Capture the cell that displays the provided text and extract its [x, y] central coordinate. 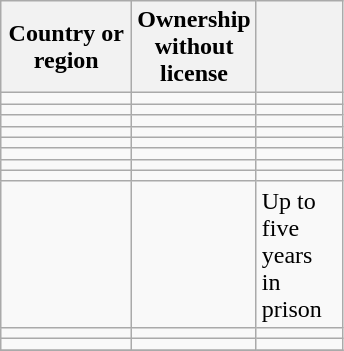
Ownership without license [194, 47]
Country or region [66, 47]
Up to five years in prison [299, 254]
